Provide the (X, Y) coordinate of the cell's center where the given text is located.  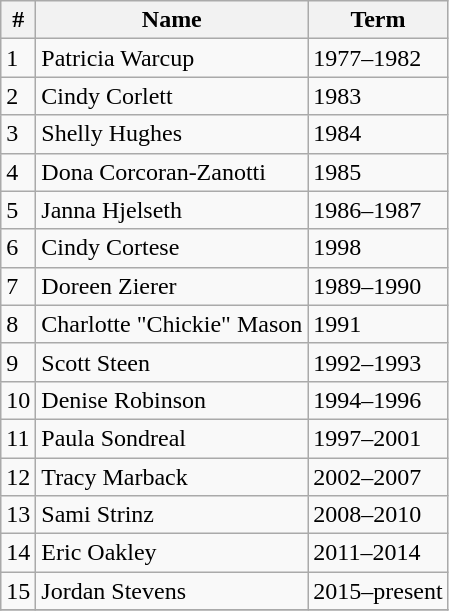
1989–1990 (378, 286)
Denise Robinson (172, 400)
1983 (378, 96)
# (18, 20)
Patricia Warcup (172, 58)
2015–present (378, 591)
Scott Steen (172, 362)
14 (18, 553)
Paula Sondreal (172, 438)
1991 (378, 324)
11 (18, 438)
1997–2001 (378, 438)
3 (18, 134)
4 (18, 172)
Cindy Corlett (172, 96)
1986–1987 (378, 210)
Tracy Marback (172, 477)
2002–2007 (378, 477)
8 (18, 324)
1984 (378, 134)
Shelly Hughes (172, 134)
Dona Corcoran-Zanotti (172, 172)
2 (18, 96)
1977–1982 (378, 58)
Doreen Zierer (172, 286)
1992–1993 (378, 362)
Term (378, 20)
Jordan Stevens (172, 591)
Charlotte "Chickie" Mason (172, 324)
5 (18, 210)
9 (18, 362)
Name (172, 20)
1 (18, 58)
Cindy Cortese (172, 248)
1985 (378, 172)
2011–2014 (378, 553)
Eric Oakley (172, 553)
1994–1996 (378, 400)
15 (18, 591)
10 (18, 400)
13 (18, 515)
7 (18, 286)
6 (18, 248)
12 (18, 477)
2008–2010 (378, 515)
Janna Hjelseth (172, 210)
Sami Strinz (172, 515)
1998 (378, 248)
